Return the (X, Y) coordinate for the center point of the cell that contains the specified text.  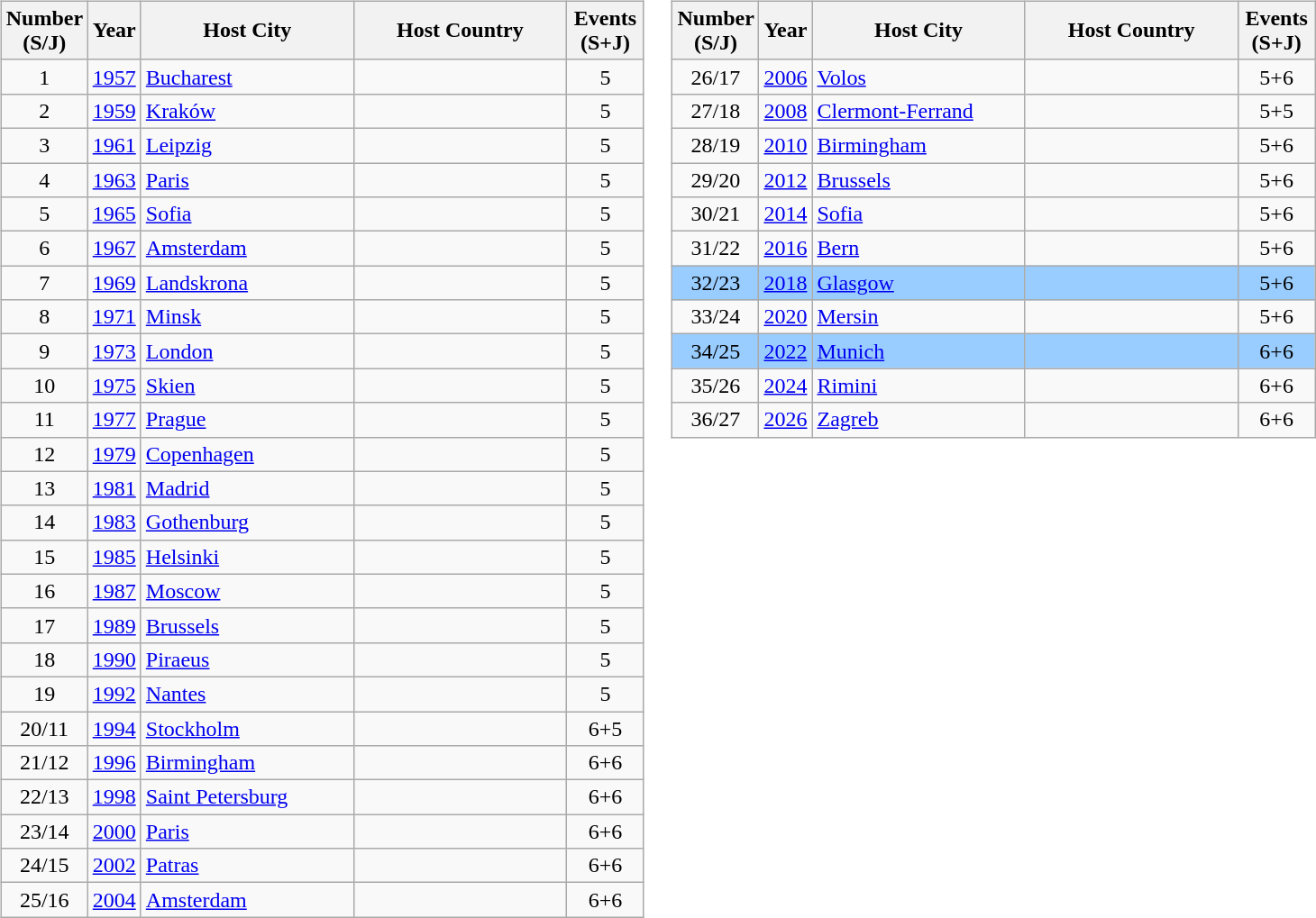
19 (44, 694)
Zagreb (918, 420)
26/17 (716, 77)
Saint Petersburg (247, 797)
34/25 (716, 351)
2016 (786, 249)
Rimini (918, 386)
1983 (114, 523)
2026 (786, 420)
2000 (114, 832)
12 (44, 454)
32/23 (716, 283)
Copenhagen (247, 454)
Nantes (247, 694)
35/26 (716, 386)
Bern (918, 249)
1961 (114, 145)
1981 (114, 488)
17 (44, 625)
2012 (786, 179)
2010 (786, 145)
1987 (114, 591)
1989 (114, 625)
Mersin (918, 317)
1979 (114, 454)
1 (44, 77)
Piraeus (247, 659)
1957 (114, 77)
22/13 (44, 797)
25/16 (44, 900)
1969 (114, 283)
13 (44, 488)
24/15 (44, 866)
2008 (786, 111)
4 (44, 179)
2006 (786, 77)
6 (44, 249)
30/21 (716, 214)
5+5 (1276, 111)
1959 (114, 111)
1985 (114, 557)
16 (44, 591)
2018 (786, 283)
2014 (786, 214)
Gothenburg (247, 523)
1977 (114, 420)
33/24 (716, 317)
1975 (114, 386)
Moscow (247, 591)
8 (44, 317)
2020 (786, 317)
1965 (114, 214)
Skien (247, 386)
2024 (786, 386)
36/27 (716, 420)
1971 (114, 317)
1990 (114, 659)
Helsinki (247, 557)
Landskrona (247, 283)
Minsk (247, 317)
Leipzig (247, 145)
London (247, 351)
Madrid (247, 488)
1996 (114, 763)
15 (44, 557)
14 (44, 523)
Patras (247, 866)
Clermont-Ferrand (918, 111)
2002 (114, 866)
23/14 (44, 832)
Munich (918, 351)
Kraków (247, 111)
20/11 (44, 729)
2004 (114, 900)
28/19 (716, 145)
11 (44, 420)
1967 (114, 249)
21/12 (44, 763)
2022 (786, 351)
Glasgow (918, 283)
1973 (114, 351)
18 (44, 659)
1963 (114, 179)
1994 (114, 729)
31/22 (716, 249)
Prague (247, 420)
6+5 (605, 729)
Volos (918, 77)
7 (44, 283)
1998 (114, 797)
27/18 (716, 111)
2 (44, 111)
Bucharest (247, 77)
29/20 (716, 179)
1992 (114, 694)
3 (44, 145)
9 (44, 351)
10 (44, 386)
Stockholm (247, 729)
